Determine the [x, y] coordinate at the center of the cell enclosing the given text.  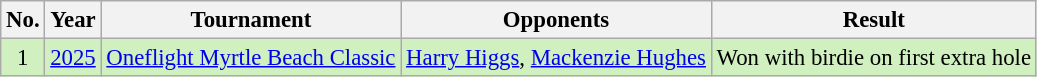
2025 [73, 58]
Oneflight Myrtle Beach Classic [251, 58]
Result [874, 20]
Won with birdie on first extra hole [874, 58]
Tournament [251, 20]
No. [23, 20]
Harry Higgs, Mackenzie Hughes [556, 58]
1 [23, 58]
Year [73, 20]
Opponents [556, 20]
